From the cell containing the given text, extract its center point as [x, y] coordinate. 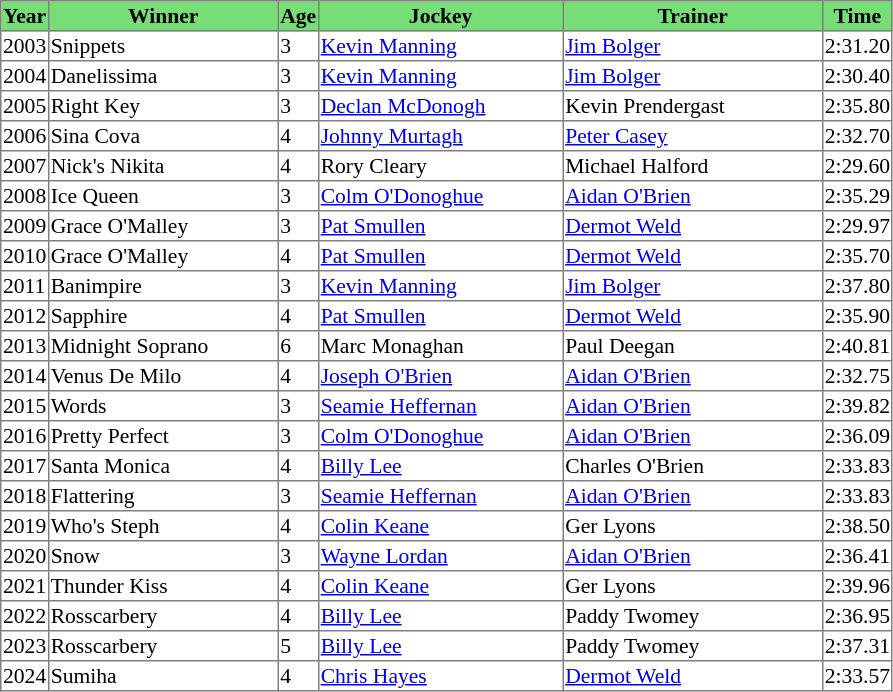
2:36.95 [857, 616]
Santa Monica [163, 466]
Snippets [163, 46]
2007 [25, 166]
2014 [25, 376]
Wayne Lordan [440, 556]
2:39.82 [857, 406]
2:36.09 [857, 436]
Right Key [163, 106]
Sumiha [163, 676]
2:33.57 [857, 676]
Nick's Nikita [163, 166]
Danelissima [163, 76]
Michael Halford [693, 166]
2015 [25, 406]
Declan McDonogh [440, 106]
Charles O'Brien [693, 466]
Chris Hayes [440, 676]
2011 [25, 286]
2017 [25, 466]
Trainer [693, 16]
2:30.40 [857, 76]
Marc Monaghan [440, 346]
Sina Cova [163, 136]
Time [857, 16]
2:35.70 [857, 256]
2:29.97 [857, 226]
2022 [25, 616]
Joseph O'Brien [440, 376]
Jockey [440, 16]
Midnight Soprano [163, 346]
2:39.96 [857, 586]
2:29.60 [857, 166]
2013 [25, 346]
Words [163, 406]
Banimpire [163, 286]
Year [25, 16]
2009 [25, 226]
Who's Steph [163, 526]
2:40.81 [857, 346]
2:35.90 [857, 316]
2:35.29 [857, 196]
2003 [25, 46]
2018 [25, 496]
2004 [25, 76]
Winner [163, 16]
2:37.80 [857, 286]
Kevin Prendergast [693, 106]
Flattering [163, 496]
2:36.41 [857, 556]
Pretty Perfect [163, 436]
2:37.31 [857, 646]
2019 [25, 526]
2024 [25, 676]
2:38.50 [857, 526]
2023 [25, 646]
2:35.80 [857, 106]
2012 [25, 316]
Ice Queen [163, 196]
2008 [25, 196]
Thunder Kiss [163, 586]
Sapphire [163, 316]
6 [298, 346]
2010 [25, 256]
2016 [25, 436]
2:32.70 [857, 136]
Rory Cleary [440, 166]
2:32.75 [857, 376]
Paul Deegan [693, 346]
5 [298, 646]
Peter Casey [693, 136]
Venus De Milo [163, 376]
Johnny Murtagh [440, 136]
2021 [25, 586]
2020 [25, 556]
Snow [163, 556]
Age [298, 16]
2006 [25, 136]
2:31.20 [857, 46]
2005 [25, 106]
